Detect which cell encompasses the target text, then output its [x, y] center coordinate. 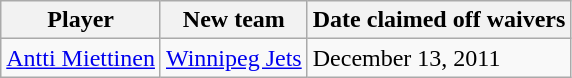
Winnipeg Jets [234, 58]
December 13, 2011 [439, 58]
Antti Miettinen [81, 58]
New team [234, 20]
Player [81, 20]
Date claimed off waivers [439, 20]
